Return the [x, y] coordinate for the center point of the cell that contains the specified text.  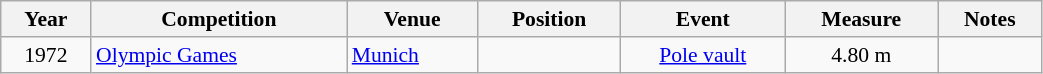
Year [46, 19]
Event [703, 19]
Measure [862, 19]
Position [550, 19]
Competition [219, 19]
Munich [412, 55]
1972 [46, 55]
Olympic Games [219, 55]
Venue [412, 19]
Pole vault [703, 55]
4.80 m [862, 55]
Notes [990, 19]
